Return the [X, Y] coordinate for the center point of the cell that contains the specified text.  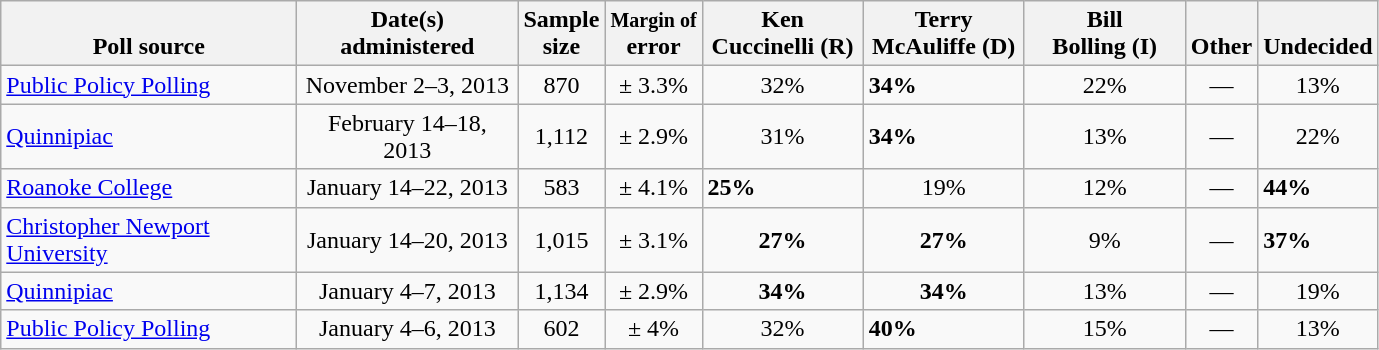
1,015 [562, 240]
Roanoke College [149, 188]
November 2–3, 2013 [408, 85]
BillBolling (I) [1104, 34]
Samplesize [562, 34]
Margin oferror [654, 34]
31% [782, 136]
602 [562, 329]
January 14–20, 2013 [408, 240]
583 [562, 188]
Date(s)administered [408, 34]
9% [1104, 240]
40% [944, 329]
25% [782, 188]
January 4–7, 2013 [408, 291]
37% [1318, 240]
Undecided [1318, 34]
± 3.1% [654, 240]
± 3.3% [654, 85]
Poll source [149, 34]
870 [562, 85]
February 14–18, 2013 [408, 136]
KenCuccinelli (R) [782, 34]
January 14–22, 2013 [408, 188]
1,112 [562, 136]
Other [1221, 34]
15% [1104, 329]
1,134 [562, 291]
January 4–6, 2013 [408, 329]
12% [1104, 188]
± 4.1% [654, 188]
± 4% [654, 329]
TerryMcAuliffe (D) [944, 34]
44% [1318, 188]
Christopher Newport University [149, 240]
